From the cell containing the given text, extract its center point as [x, y] coordinate. 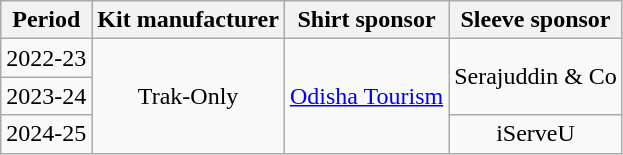
Odisha Tourism [366, 96]
Kit manufacturer [188, 20]
Serajuddin & Co [536, 77]
Sleeve sponsor [536, 20]
Period [46, 20]
2024-25 [46, 134]
iServeU [536, 134]
Trak-Only [188, 96]
2023-24 [46, 96]
2022-23 [46, 58]
Shirt sponsor [366, 20]
